Scan for the cell matching the given text and deliver its (X, Y) coordinate at center. 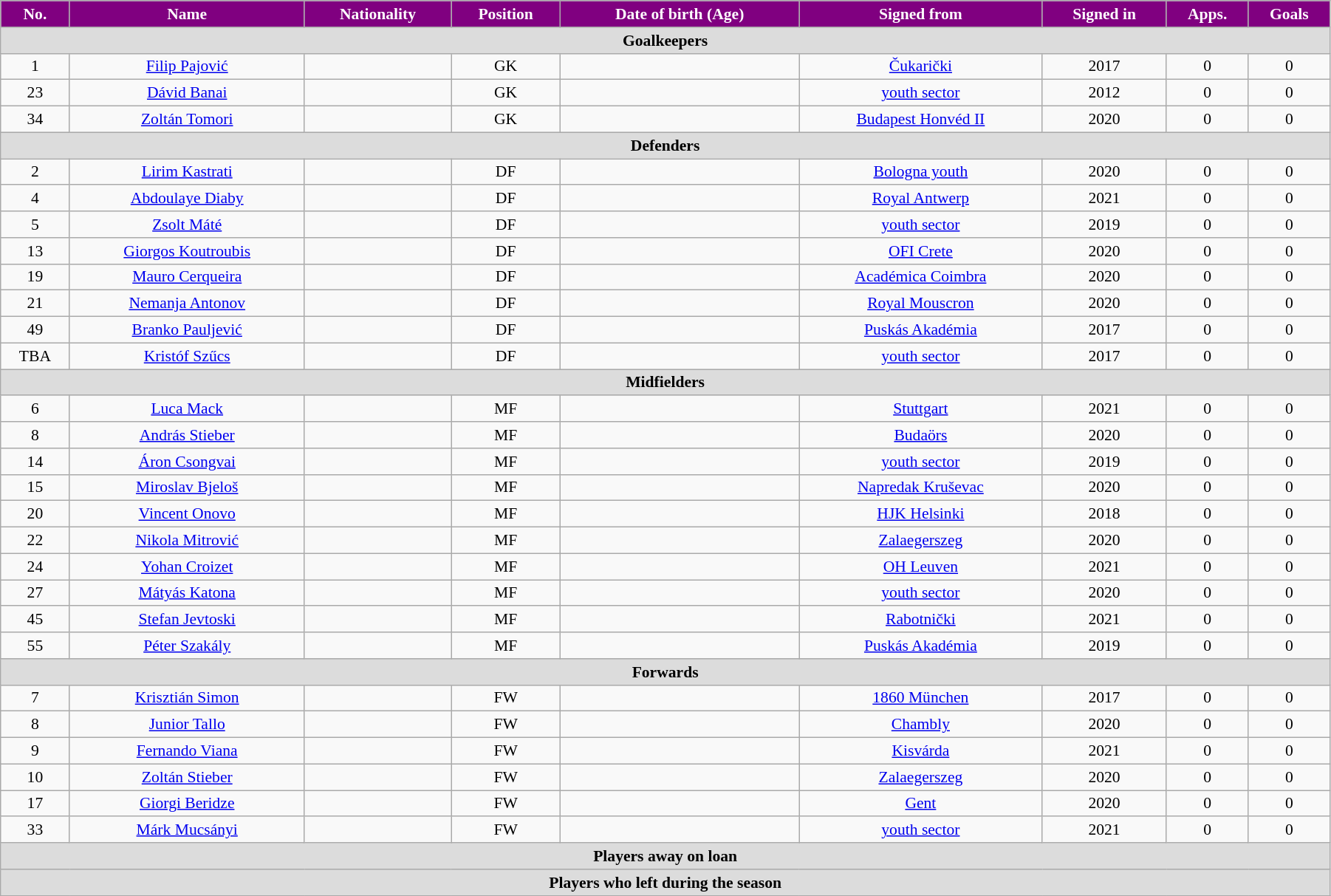
Luca Mack (187, 409)
Rabotnički (920, 620)
OFI Crete (920, 251)
Dávid Banai (187, 93)
6 (35, 409)
Royal Antwerp (920, 199)
Zoltán Stieber (187, 777)
Goalkeepers (665, 41)
Péter Szakály (187, 646)
Name (187, 14)
Filip Pajović (187, 66)
Nikola Mitrović (187, 541)
Miroslav Bjeloš (187, 488)
23 (35, 93)
7 (35, 698)
2012 (1104, 93)
Goals (1289, 14)
21 (35, 304)
Chambly (920, 725)
Kisvárda (920, 751)
Bologna youth (920, 172)
Zoltán Tomori (187, 120)
Nemanja Antonov (187, 304)
Stefan Jevtoski (187, 620)
Académica Coimbra (920, 277)
Royal Mouscron (920, 304)
Midfielders (665, 383)
34 (35, 120)
Čukarički (920, 66)
Players who left during the season (665, 883)
10 (35, 777)
Áron Csongvai (187, 462)
15 (35, 488)
27 (35, 593)
András Stieber (187, 435)
49 (35, 330)
1860 München (920, 698)
Apps. (1207, 14)
Mauro Cerqueira (187, 277)
Forwards (665, 672)
Giorgi Beridze (187, 804)
Giorgos Koutroubis (187, 251)
5 (35, 225)
17 (35, 804)
OH Leuven (920, 567)
Yohan Croizet (187, 567)
Date of birth (Age) (680, 14)
33 (35, 830)
14 (35, 462)
Lirim Kastrati (187, 172)
Gent (920, 804)
Vincent Onovo (187, 514)
HJK Helsinki (920, 514)
1 (35, 66)
22 (35, 541)
Junior Tallo (187, 725)
TBA (35, 356)
Defenders (665, 146)
20 (35, 514)
55 (35, 646)
Branko Pauljević (187, 330)
Kristóf Szűcs (187, 356)
Players away on loan (665, 856)
Fernando Viana (187, 751)
Budapest Honvéd II (920, 120)
45 (35, 620)
9 (35, 751)
Signed in (1104, 14)
Krisztián Simon (187, 698)
Stuttgart (920, 409)
Zsolt Máté (187, 225)
Mátyás Katona (187, 593)
Nationality (377, 14)
24 (35, 567)
2018 (1104, 514)
Napredak Kruševac (920, 488)
13 (35, 251)
Márk Mucsányi (187, 830)
Abdoulaye Diaby (187, 199)
Budaörs (920, 435)
4 (35, 199)
Signed from (920, 14)
Position (506, 14)
No. (35, 14)
2 (35, 172)
19 (35, 277)
